Identify which cell holds the provided text, then report its [x, y] central coordinate. 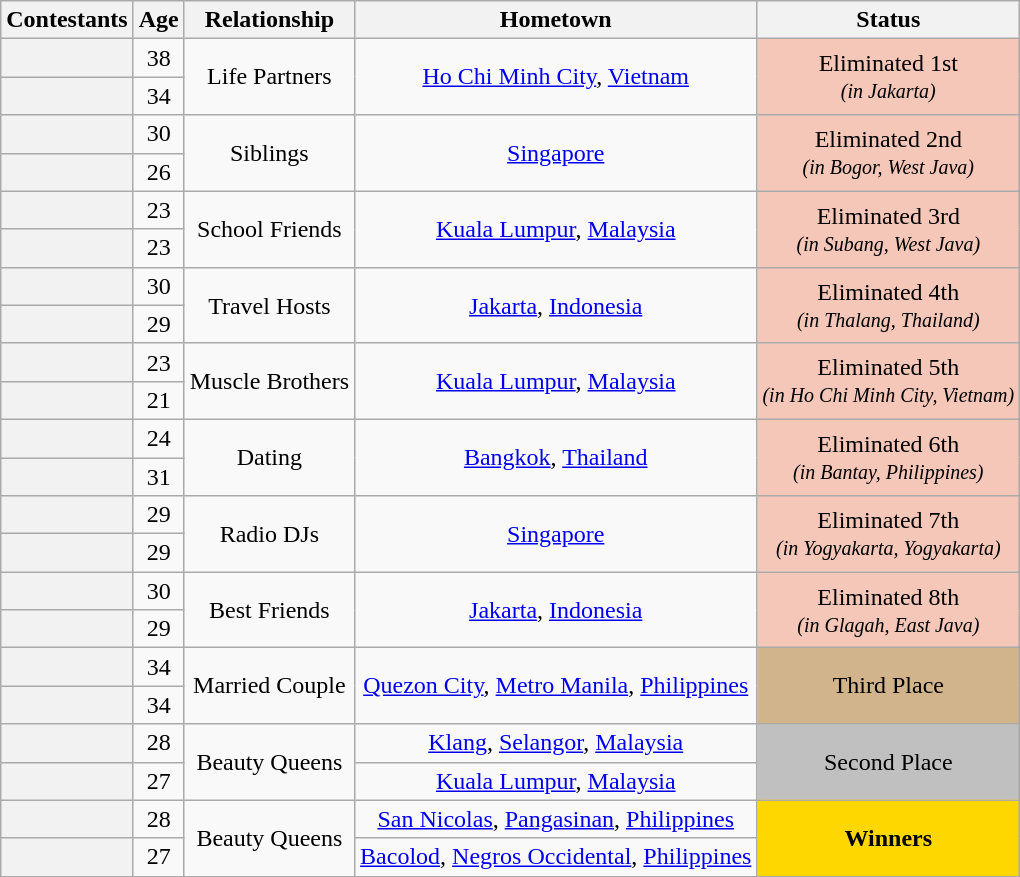
Status [888, 20]
San Nicolas, Pangasinan, Philippines [556, 819]
Winners [888, 838]
Dating [269, 457]
Radio DJs [269, 534]
Ho Chi Minh City, Vietnam [556, 77]
Eliminated 3rd(in Subang, West Java) [888, 229]
Eliminated 1st(in Jakarta) [888, 77]
Second Place [888, 762]
Married Couple [269, 686]
24 [158, 438]
Third Place [888, 686]
Eliminated 8th(in Glagah, East Java) [888, 610]
Eliminated 7th(in Yogyakarta, Yogyakarta) [888, 534]
38 [158, 58]
Siblings [269, 153]
Travel Hosts [269, 305]
26 [158, 172]
Bacolod, Negros Occidental, Philippines [556, 857]
Klang, Selangor, Malaysia [556, 743]
Eliminated 6th(in Bantay, Philippines) [888, 457]
Eliminated 2nd(in Bogor, West Java) [888, 153]
Eliminated 5th(in Ho Chi Minh City, Vietnam) [888, 381]
Quezon City, Metro Manila, Philippines [556, 686]
Contestants [67, 20]
School Friends [269, 229]
Life Partners [269, 77]
Eliminated 4th(in Thalang, Thailand) [888, 305]
Muscle Brothers [269, 381]
Hometown [556, 20]
31 [158, 477]
Age [158, 20]
Relationship [269, 20]
Bangkok, Thailand [556, 457]
Best Friends [269, 610]
21 [158, 400]
